Extract the (x, y) coordinate from the center of the cell holding the provided text.  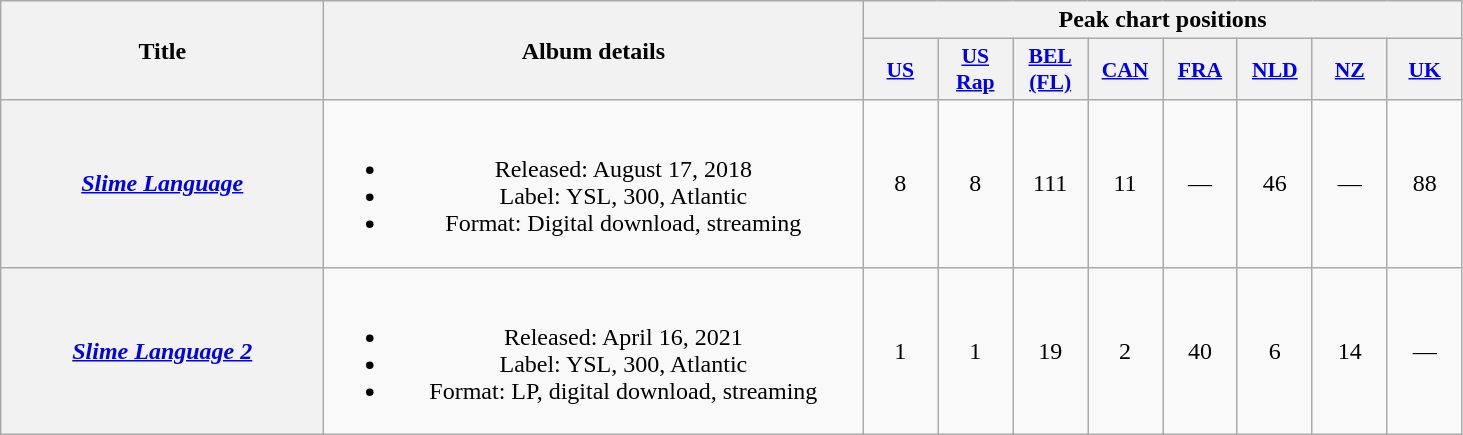
US (900, 70)
46 (1274, 184)
14 (1350, 350)
88 (1424, 184)
19 (1050, 350)
11 (1126, 184)
2 (1126, 350)
Released: August 17, 2018Label: YSL, 300, AtlanticFormat: Digital download, streaming (594, 184)
6 (1274, 350)
FRA (1200, 70)
CAN (1126, 70)
Released: April 16, 2021Label: YSL, 300, AtlanticFormat: LP, digital download, streaming (594, 350)
BEL(FL) (1050, 70)
NLD (1274, 70)
Album details (594, 50)
Peak chart positions (1162, 20)
UK (1424, 70)
111 (1050, 184)
NZ (1350, 70)
Title (162, 50)
USRap (976, 70)
Slime Language (162, 184)
40 (1200, 350)
Slime Language 2 (162, 350)
